Scan for the cell matching the given text and deliver its (X, Y) coordinate at center. 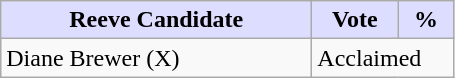
Vote (355, 20)
% (426, 20)
Reeve Candidate (156, 20)
Acclaimed (383, 58)
Diane Brewer (X) (156, 58)
